For the text-containing cell, return its midpoint in (x, y) coordinate format. 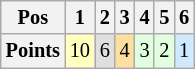
5 (164, 17)
Pos (33, 17)
Points (33, 51)
10 (80, 51)
